Locate the cell with the specified text and output its [x, y] center coordinate. 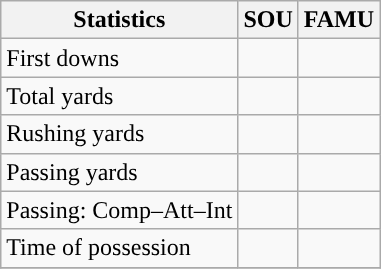
Rushing yards [120, 134]
Statistics [120, 20]
Passing: Comp–Att–Int [120, 210]
First downs [120, 58]
Time of possession [120, 248]
SOU [268, 20]
Total yards [120, 96]
FAMU [338, 20]
Passing yards [120, 172]
